Locate the cell with the specified text and output its (X, Y) center coordinate. 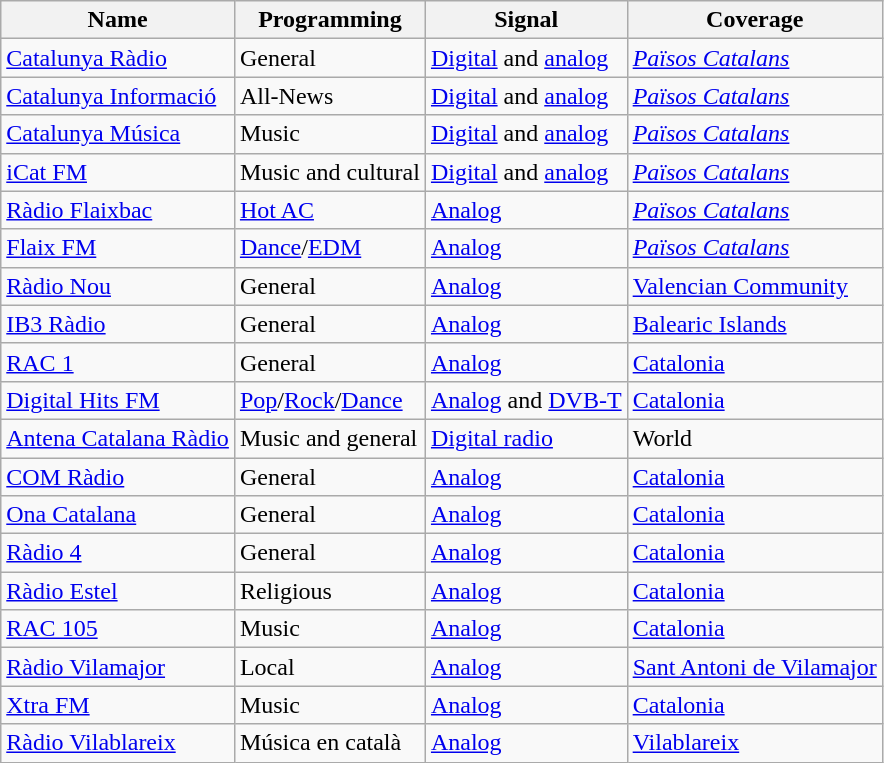
Ràdio Nou (118, 286)
Flaix FM (118, 248)
Pop/Rock/Dance (330, 400)
Ràdio Vilamajor (118, 667)
Catalunya Ràdio (118, 58)
Catalunya Música (118, 134)
COM Ràdio (118, 477)
IB3 Ràdio (118, 324)
Coverage (754, 20)
Music and general (330, 438)
Ràdio Flaixbac (118, 210)
iCat FM (118, 172)
Music and cultural (330, 172)
Digital radio (526, 438)
Ràdio 4 (118, 553)
All-News (330, 96)
RAC 105 (118, 629)
Programming (330, 20)
Xtra FM (118, 705)
Balearic Islands (754, 324)
Ràdio Vilablareix (118, 743)
Música en català (330, 743)
Name (118, 20)
Ràdio Estel (118, 591)
Hot AC (330, 210)
Signal (526, 20)
Religious (330, 591)
Sant Antoni de Vilamajor (754, 667)
Local (330, 667)
Catalunya Informació (118, 96)
Ona Catalana (118, 515)
Dance/EDM (330, 248)
Antena Catalana Ràdio (118, 438)
Vilablareix (754, 743)
World (754, 438)
Analog and DVB-T (526, 400)
RAC 1 (118, 362)
Digital Hits FM (118, 400)
Valencian Community (754, 286)
